Detect which cell encompasses the target text, then output its (x, y) center coordinate. 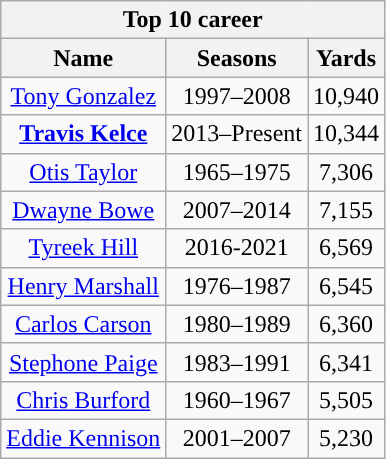
1965–1975 (237, 172)
5,230 (346, 438)
Seasons (237, 58)
Chris Burford (84, 400)
6,360 (346, 324)
2013–Present (237, 134)
1980–1989 (237, 324)
Eddie Kennison (84, 438)
1983–1991 (237, 362)
Tyreek Hill (84, 248)
1976–1987 (237, 286)
1960–1967 (237, 400)
7,306 (346, 172)
2007–2014 (237, 210)
Carlos Carson (84, 324)
10,940 (346, 96)
Travis Kelce (84, 134)
Henry Marshall (84, 286)
2001–2007 (237, 438)
1997–2008 (237, 96)
7,155 (346, 210)
Tony Gonzalez (84, 96)
Name (84, 58)
5,505 (346, 400)
Top 10 career (193, 20)
6,545 (346, 286)
Otis Taylor (84, 172)
Stephone Paige (84, 362)
Dwayne Bowe (84, 210)
10,344 (346, 134)
Yards (346, 58)
6,569 (346, 248)
2016-2021 (237, 248)
6,341 (346, 362)
